Extract the (X, Y) coordinate from the center of the cell holding the provided text.  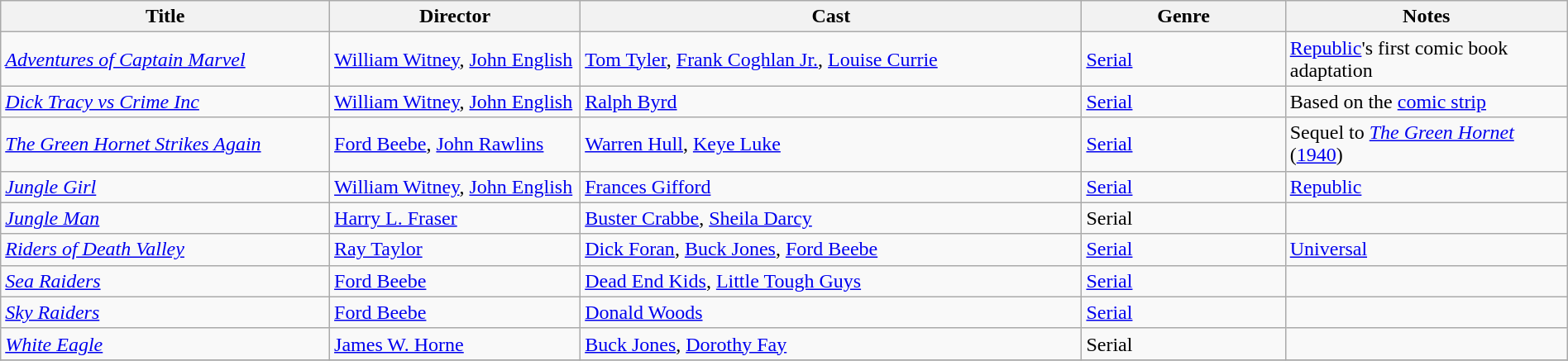
Sea Raiders (165, 281)
Adventures of Captain Marvel (165, 59)
Director (455, 17)
Tom Tyler, Frank Coghlan Jr., Louise Currie (831, 59)
Genre (1183, 17)
Cast (831, 17)
James W. Horne (455, 344)
Jungle Man (165, 218)
Donald Woods (831, 312)
Dick Tracy vs Crime Inc (165, 102)
Based on the comic strip (1426, 102)
Frances Gifford (831, 187)
Universal (1426, 249)
Republic's first comic book adaptation (1426, 59)
Ralph Byrd (831, 102)
White Eagle (165, 344)
Ray Taylor (455, 249)
Buck Jones, Dorothy Fay (831, 344)
Dick Foran, Buck Jones, Ford Beebe (831, 249)
Harry L. Fraser (455, 218)
Ford Beebe, John Rawlins (455, 144)
Jungle Girl (165, 187)
Sequel to The Green Hornet (1940) (1426, 144)
The Green Hornet Strikes Again (165, 144)
Warren Hull, Keye Luke (831, 144)
Riders of Death Valley (165, 249)
Republic (1426, 187)
Sky Raiders (165, 312)
Notes (1426, 17)
Buster Crabbe, Sheila Darcy (831, 218)
Dead End Kids, Little Tough Guys (831, 281)
Title (165, 17)
